Capture the cell that displays the provided text and extract its (x, y) central coordinate. 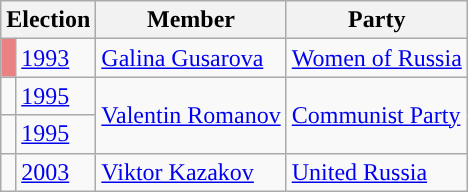
Member (191, 20)
2003 (56, 172)
Party (376, 20)
Viktor Kazakov (191, 172)
1993 (56, 58)
United Russia (376, 172)
Women of Russia (376, 58)
Galina Gusarova (191, 58)
Election (48, 20)
Communist Party (376, 115)
Valentin Romanov (191, 115)
